Pinpoint the cell where the given text exists, returning its (X, Y) midpoint coordinate. 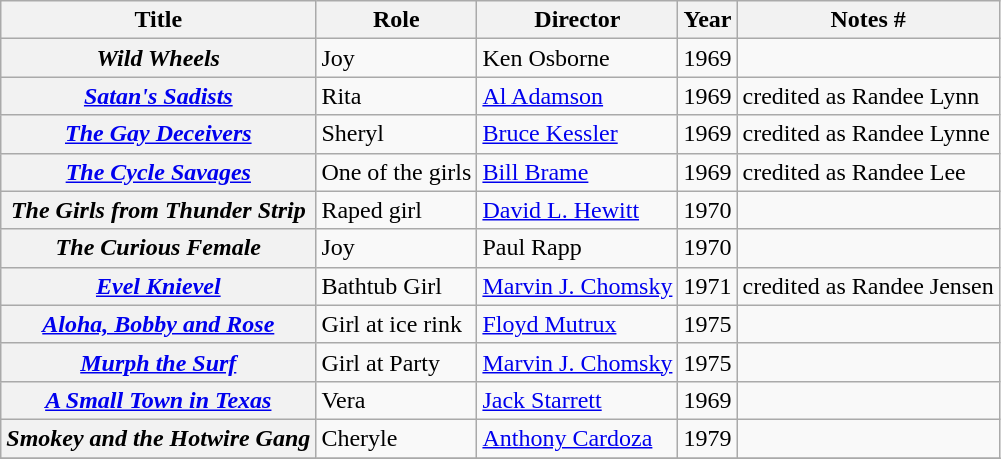
Anthony Cardoza (578, 438)
Bathtub Girl (396, 286)
Year (708, 20)
The Curious Female (158, 248)
Cheryle (396, 438)
Murph the Surf (158, 362)
Title (158, 20)
credited as Randee Lynn (868, 96)
Al Adamson (578, 96)
Evel Knievel (158, 286)
credited as Randee Lynne (868, 134)
Wild Wheels (158, 58)
1979 (708, 438)
Ken Osborne (578, 58)
Raped girl (396, 210)
Vera (396, 400)
The Cycle Savages (158, 172)
credited as Randee Jensen (868, 286)
1971 (708, 286)
Role (396, 20)
Floyd Mutrux (578, 324)
A Small Town in Texas (158, 400)
Jack Starrett (578, 400)
Notes # (868, 20)
Aloha, Bobby and Rose (158, 324)
Girl at Party (396, 362)
Satan's Sadists (158, 96)
Sheryl (396, 134)
David L. Hewitt (578, 210)
Director (578, 20)
The Girls from Thunder Strip (158, 210)
The Gay Deceivers (158, 134)
Bruce Kessler (578, 134)
Smokey and the Hotwire Gang (158, 438)
Bill Brame (578, 172)
credited as Randee Lee (868, 172)
Paul Rapp (578, 248)
One of the girls (396, 172)
Girl at ice rink (396, 324)
Rita (396, 96)
